Capture the cell that displays the provided text and extract its (x, y) central coordinate. 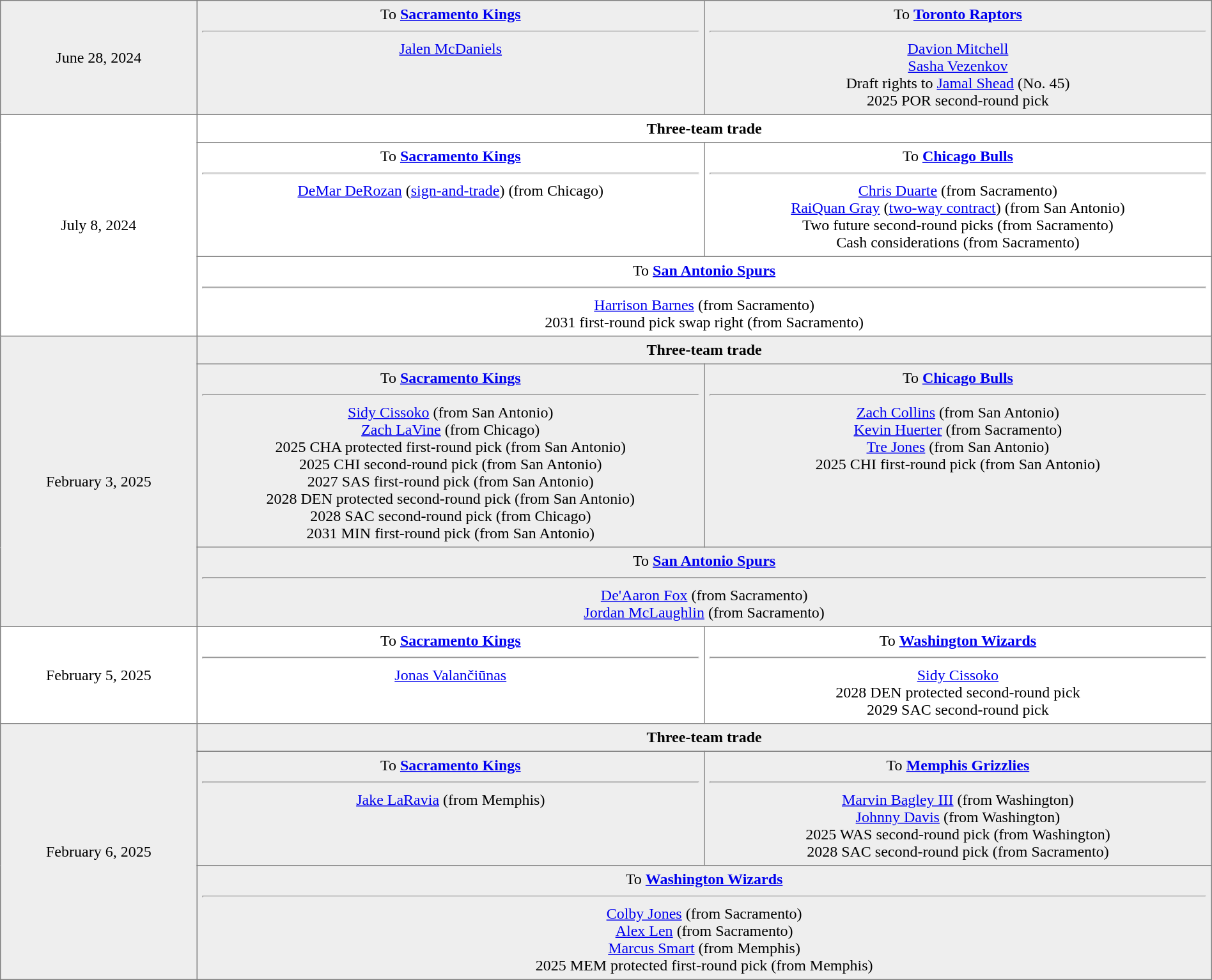
To Toronto RaptorsDavion MitchellSasha VezenkovDraft rights to Jamal Shead (No. 45)2025 POR second-round pick (958, 58)
February 3, 2025 (98, 481)
To Sacramento KingsJalen McDaniels (451, 58)
To Sacramento KingsDeMar DeRozan (sign-and-trade) (from Chicago) (451, 199)
To Sacramento KingsJake LaRavia (from Memphis) (451, 808)
July 8, 2024 (98, 225)
February 6, 2025 (98, 852)
To San Antonio SpursDe'Aaron Fox (from Sacramento)Jordan McLaughlin (from Sacramento) (704, 587)
To Sacramento KingsJonas Valančiūnas (451, 675)
February 5, 2025 (98, 675)
June 28, 2024 (98, 58)
To Washington WizardsSidy Cissoko2028 DEN protected second-round pick2029 SAC second-round pick (958, 675)
To San Antonio SpursHarrison Barnes (from Sacramento)2031 first-round pick swap right (from Sacramento) (704, 296)
